Provide the [X, Y] coordinate of the cell's center where the given text is located.  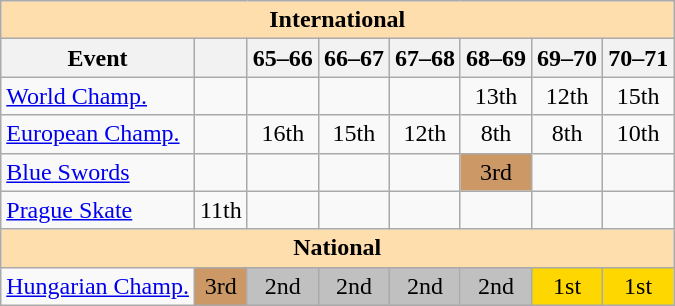
16th [282, 134]
Event [98, 58]
World Champ. [98, 96]
70–71 [638, 58]
European Champ. [98, 134]
Hungarian Champ. [98, 286]
66–67 [354, 58]
National [338, 248]
11th [220, 210]
65–66 [282, 58]
67–68 [424, 58]
10th [638, 134]
Prague Skate [98, 210]
68–69 [496, 58]
International [338, 20]
69–70 [568, 58]
13th [496, 96]
Blue Swords [98, 172]
